From the cell containing the given text, extract its center point as [x, y] coordinate. 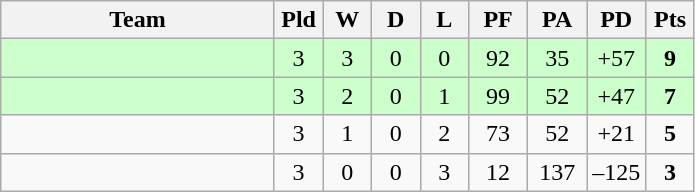
Pts [670, 20]
9 [670, 58]
92 [498, 58]
137 [558, 172]
+47 [616, 96]
–125 [616, 172]
Pld [298, 20]
Team [138, 20]
7 [670, 96]
PD [616, 20]
PF [498, 20]
W [348, 20]
12 [498, 172]
5 [670, 134]
73 [498, 134]
+21 [616, 134]
99 [498, 96]
L [444, 20]
+57 [616, 58]
D [396, 20]
PA [558, 20]
35 [558, 58]
